From the cell containing the given text, extract its center point as [X, Y] coordinate. 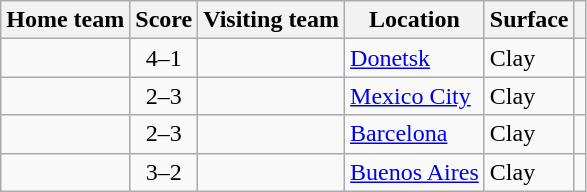
Location [415, 20]
Barcelona [415, 134]
4–1 [164, 58]
3–2 [164, 172]
Visiting team [272, 20]
Home team [66, 20]
Surface [529, 20]
Donetsk [415, 58]
Mexico City [415, 96]
Score [164, 20]
Buenos Aires [415, 172]
